Search for the cell housing the specified text and yield its [x, y] center coordinate. 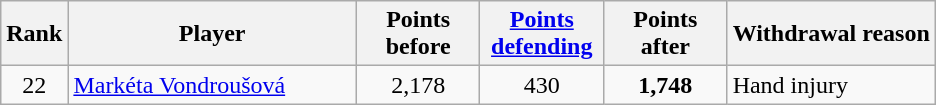
430 [542, 85]
2,178 [418, 85]
1,748 [666, 85]
Markéta Vondroušová [212, 85]
Points before [418, 34]
Hand injury [831, 85]
Points defending [542, 34]
Withdrawal reason [831, 34]
Points after [666, 34]
Rank [34, 34]
Player [212, 34]
22 [34, 85]
